Pinpoint the cell where the given text exists, returning its (X, Y) midpoint coordinate. 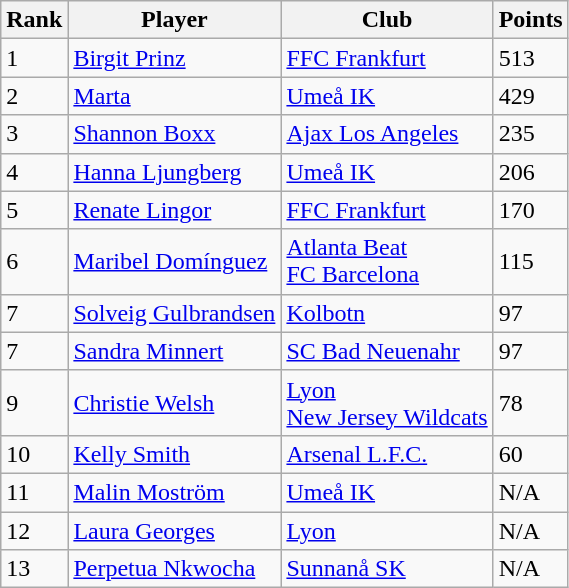
13 (34, 569)
1 (34, 58)
429 (530, 96)
Sunnanå SK (387, 569)
SC Bad Neuenahr (387, 351)
2 (34, 96)
235 (530, 134)
Christie Welsh (174, 402)
Marta (174, 96)
12 (34, 531)
115 (530, 262)
Sandra Minnert (174, 351)
513 (530, 58)
Renate Lingor (174, 210)
206 (530, 172)
Shannon Boxx (174, 134)
3 (34, 134)
Atlanta Beat FC Barcelona (387, 262)
Rank (34, 20)
Laura Georges (174, 531)
60 (530, 454)
Ajax Los Angeles (387, 134)
Solveig Gulbrandsen (174, 313)
Club (387, 20)
Hanna Ljungberg (174, 172)
Lyon New Jersey Wildcats (387, 402)
Lyon (387, 531)
Maribel Domínguez (174, 262)
5 (34, 210)
Birgit Prinz (174, 58)
Player (174, 20)
Kolbotn (387, 313)
Malin Moström (174, 492)
170 (530, 210)
10 (34, 454)
Kelly Smith (174, 454)
6 (34, 262)
Points (530, 20)
Arsenal L.F.C. (387, 454)
78 (530, 402)
4 (34, 172)
9 (34, 402)
11 (34, 492)
Perpetua Nkwocha (174, 569)
